Pinpoint the cell where the given text exists, returning its [x, y] midpoint coordinate. 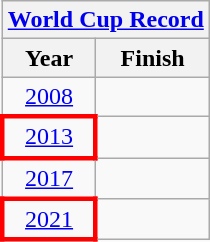
Year [49, 58]
2017 [49, 178]
World Cup Record [106, 20]
2021 [49, 220]
2008 [49, 97]
2013 [49, 136]
Finish [152, 58]
